Determine the (X, Y) coordinate at the center of the cell enclosing the given text.  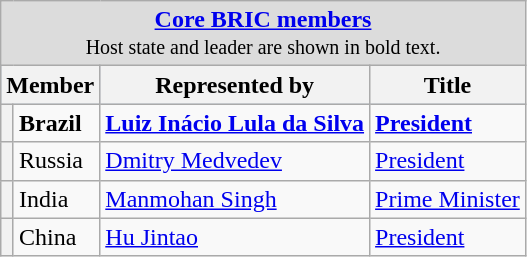
Represented by (235, 85)
Manmohan Singh (235, 199)
Hu Jintao (235, 237)
Brazil (56, 123)
Dmitry Medvedev (235, 161)
Member (50, 85)
Russia (56, 161)
Title (448, 85)
Core BRIC membersHost state and leader are shown in bold text. (264, 34)
Luiz Inácio Lula da Silva (235, 123)
China (56, 237)
Prime Minister (448, 199)
India (56, 199)
